Detect which cell encompasses the target text, then output its (x, y) center coordinate. 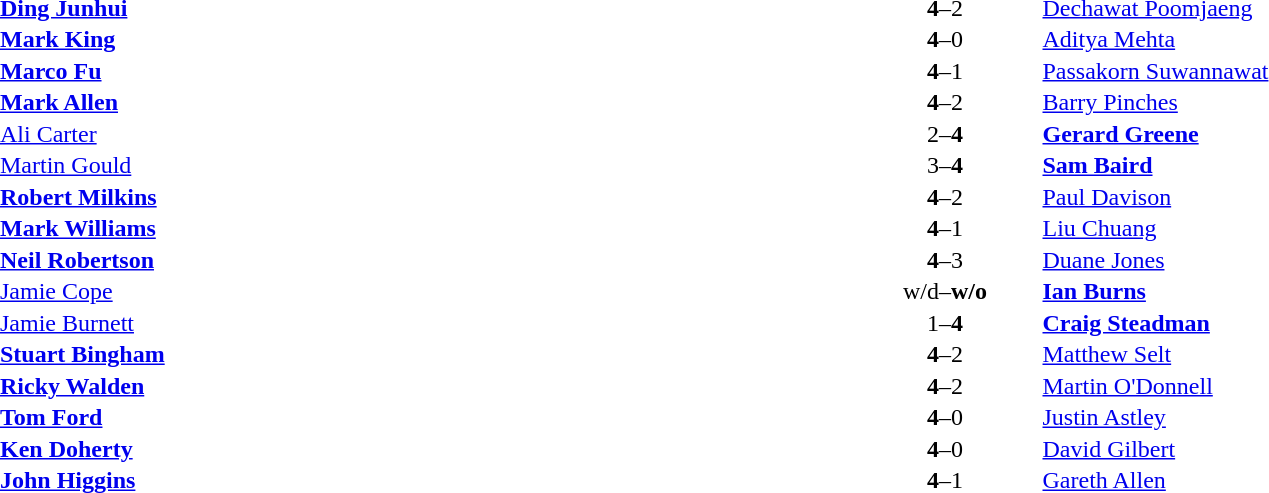
4–3 (944, 260)
2–4 (944, 134)
w/d–w/o (944, 291)
1–4 (944, 323)
3–4 (944, 165)
